From the cell containing the given text, extract its center point as (X, Y) coordinate. 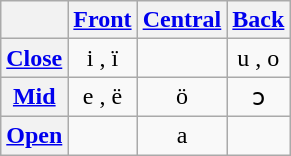
u , o (258, 58)
a (182, 135)
Open (34, 135)
e , ë (102, 97)
Back (258, 20)
Front (102, 20)
Mid (34, 97)
Close (34, 58)
ɔ (258, 97)
i , ï (102, 58)
ö (182, 97)
Central (182, 20)
